Extract the (X, Y) coordinate from the center of the cell holding the provided text.  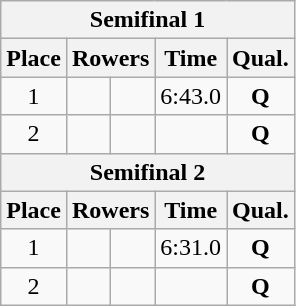
Semifinal 1 (148, 20)
Semifinal 2 (148, 172)
6:31.0 (191, 248)
6:43.0 (191, 96)
